For the text-containing cell, return its midpoint in [X, Y] coordinate format. 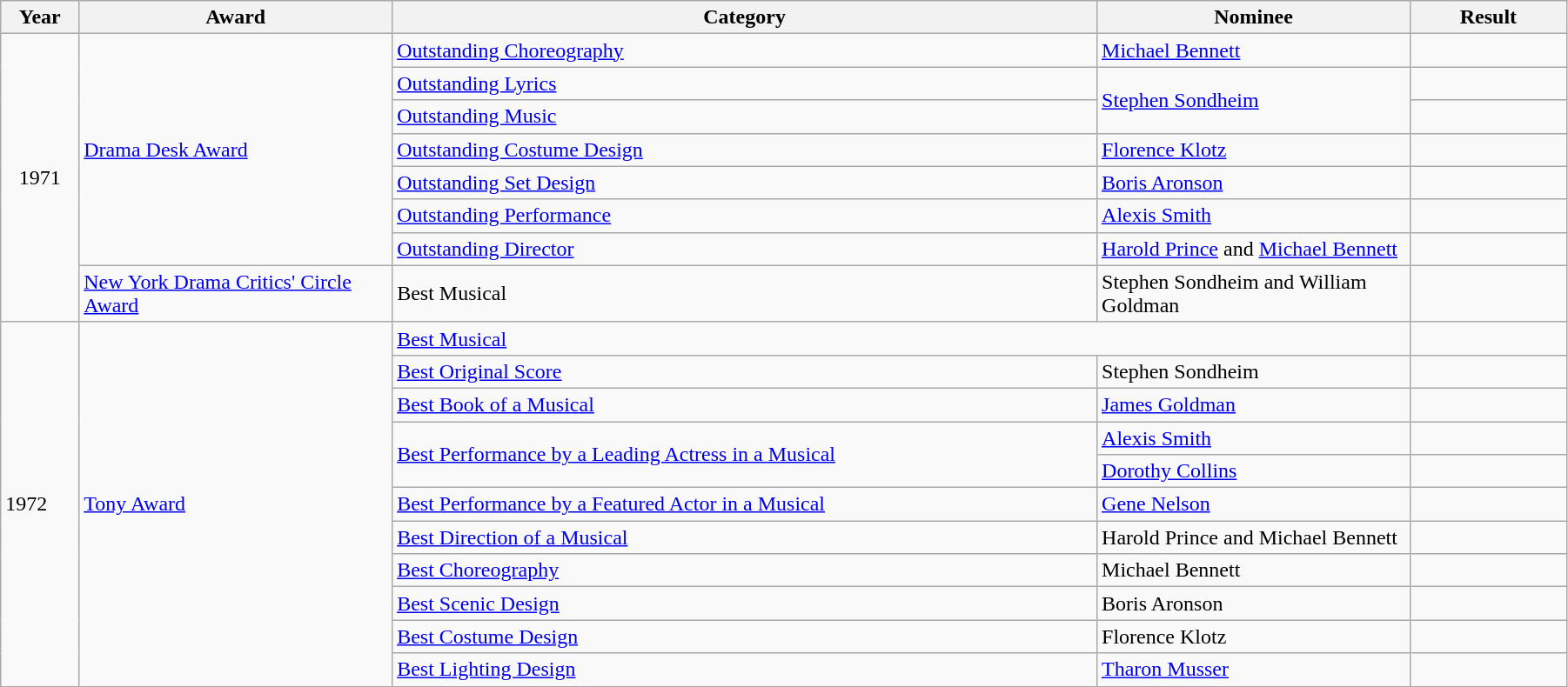
Outstanding Director [745, 249]
Stephen Sondheim and William Goldman [1254, 294]
Best Performance by a Leading Actress in a Musical [745, 454]
Outstanding Lyrics [745, 83]
Nominee [1254, 17]
Outstanding Performance [745, 216]
Best Original Score [745, 371]
Best Costume Design [745, 637]
James Goldman [1254, 404]
Tony Award [236, 504]
Outstanding Choreography [745, 50]
New York Drama Critics' Circle Award [236, 294]
Outstanding Costume Design [745, 150]
1971 [40, 178]
Best Choreography [745, 570]
Outstanding Set Design [745, 183]
Dorothy Collins [1254, 471]
Category [745, 17]
Outstanding Music [745, 117]
Result [1488, 17]
Drama Desk Award [236, 150]
Best Scenic Design [745, 604]
Gene Nelson [1254, 504]
Best Performance by a Featured Actor in a Musical [745, 504]
Tharon Musser [1254, 670]
Year [40, 17]
Best Direction of a Musical [745, 537]
Best Book of a Musical [745, 404]
Award [236, 17]
1972 [40, 504]
Best Lighting Design [745, 670]
